Find where the given text appears and provide that cell's center as [x, y] coordinate. 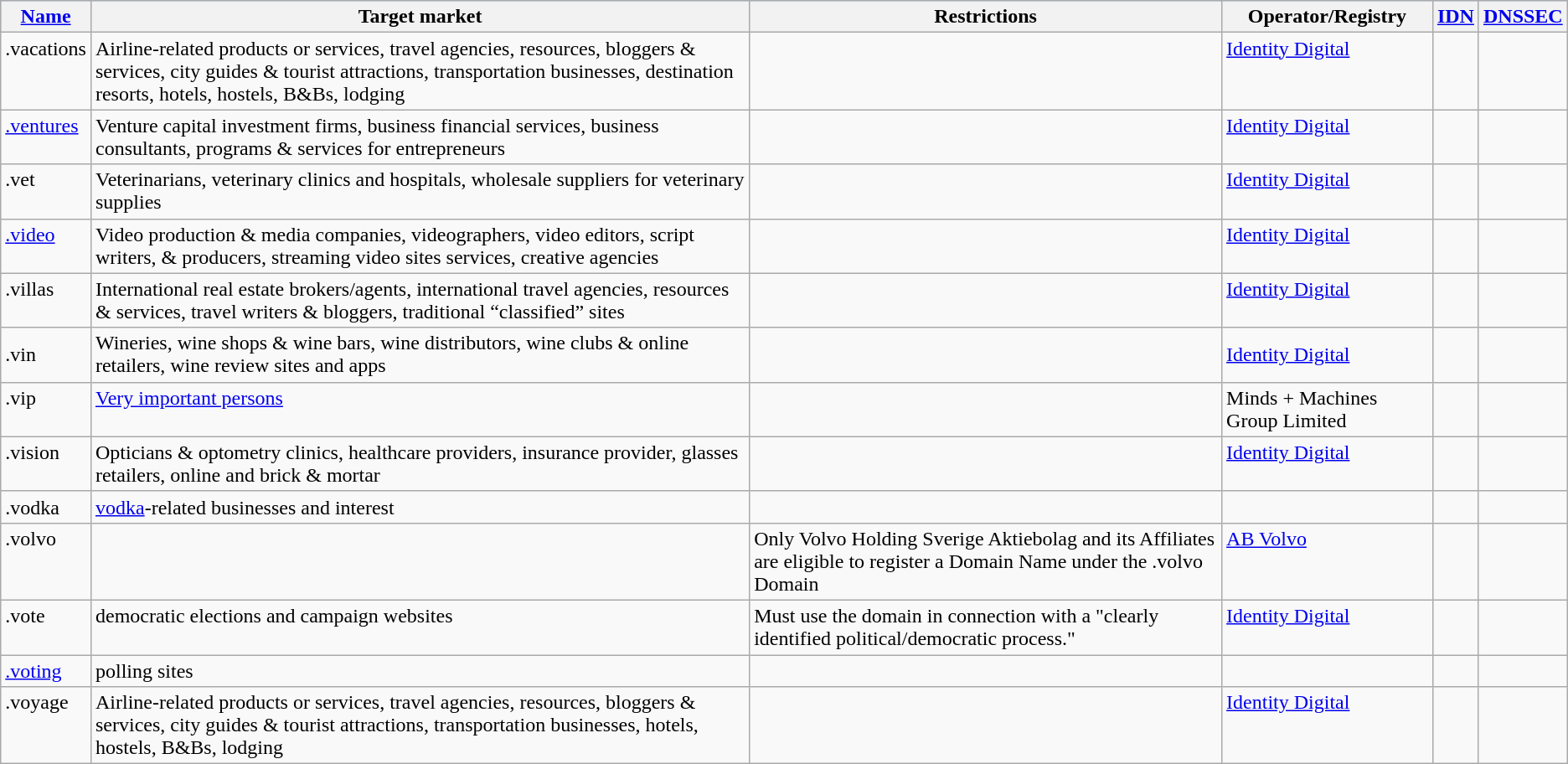
Minds + Machines Group Limited [1328, 409]
vodka-related businesses and interest [420, 507]
.vacations [46, 71]
polling sites [420, 671]
Very important persons [420, 409]
IDN [1456, 17]
.vote [46, 627]
Target market [420, 17]
Name [46, 17]
.voyage [46, 725]
.vision [46, 464]
Wineries, wine shops & wine bars, wine distributors, wine clubs & online retailers, wine review sites and apps [420, 355]
Operator/Registry [1328, 17]
.volvo [46, 561]
.vin [46, 355]
DNSSEC [1523, 17]
.ventures [46, 137]
.vet [46, 191]
.voting [46, 671]
Must use the domain in connection with a "clearly identified political/democratic process." [986, 627]
.vip [46, 409]
Only Volvo Holding Sverige Aktiebolag and its Affiliates are eligible to register a Domain Name under the .volvo Domain [986, 561]
Veterinarians, veterinary clinics and hospitals, wholesale suppliers for veterinary supplies [420, 191]
Restrictions [986, 17]
.vodka [46, 507]
.villas [46, 300]
Video production & media companies, videographers, video editors, script writers, & producers, streaming video sites services, creative agencies [420, 246]
AB Volvo [1328, 561]
Venture capital investment firms, business financial services, business consultants, programs & services for entrepreneurs [420, 137]
Opticians & optometry clinics, healthcare providers, insurance provider, glasses retailers, online and brick & mortar [420, 464]
democratic elections and campaign websites [420, 627]
.video [46, 246]
